Return the [x, y] coordinate for the center point of the cell that contains the specified text.  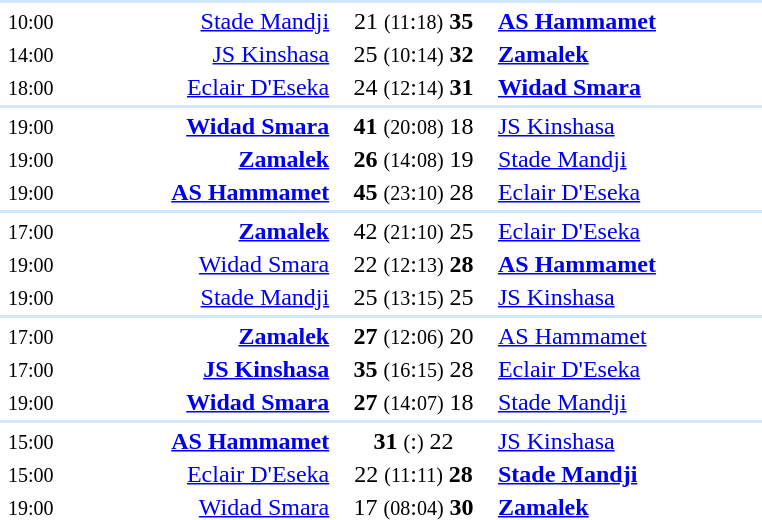
24 (12:14) 31 [414, 87]
31 (:) 22 [414, 441]
25 (13:15) 25 [414, 297]
26 (14:08) 19 [414, 159]
22 (11:11) 28 [414, 474]
41 (20:08) 18 [414, 126]
45 (23:10) 28 [414, 192]
27 (12:06) 20 [414, 336]
42 (21:10) 25 [414, 231]
35 (16:15) 28 [414, 369]
14:00 [30, 54]
27 (14:07) 18 [414, 402]
18:00 [30, 87]
21 (11:18) 35 [414, 21]
10:00 [30, 21]
25 (10:14) 32 [414, 54]
22 (12:13) 28 [414, 264]
